For the text-containing cell, return its midpoint in [x, y] coordinate format. 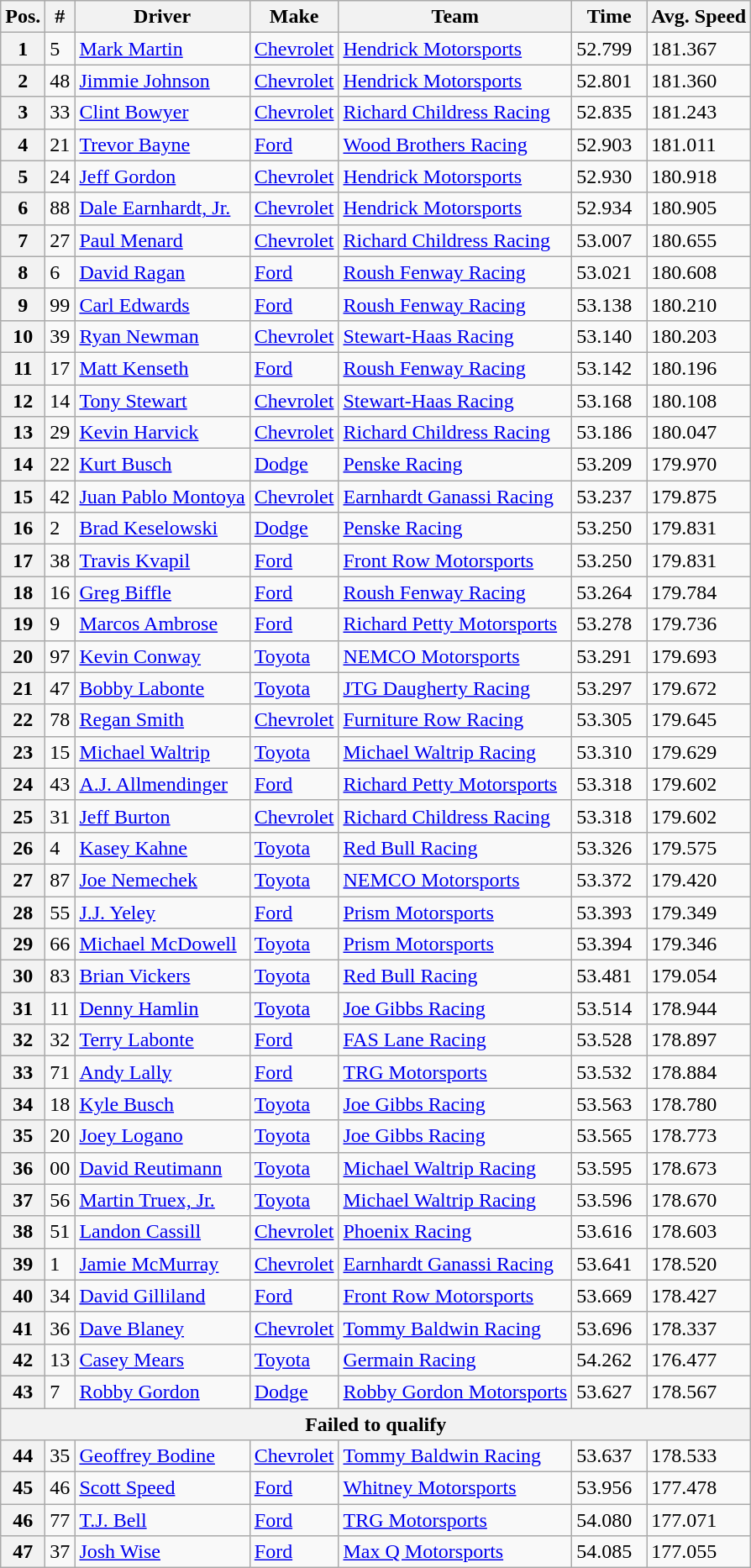
51 [60, 1232]
53.021 [610, 272]
178.773 [699, 1136]
56 [60, 1200]
Whitney Motorsports [455, 1488]
40 [24, 1296]
Matt Kenseth [162, 368]
Martin Truex, Jr. [162, 1200]
19 [24, 624]
177.478 [699, 1488]
54.085 [610, 1552]
Trevor Bayne [162, 145]
53.297 [610, 688]
Make [294, 17]
Max Q Motorsports [455, 1552]
53.168 [610, 401]
52.903 [610, 145]
44 [24, 1456]
53.142 [610, 368]
Casey Mears [162, 1360]
180.047 [699, 433]
Tony Stewart [162, 401]
52.835 [610, 113]
53.305 [610, 720]
179.736 [699, 624]
53.394 [610, 944]
53.637 [610, 1456]
J.J. Yeley [162, 912]
53.310 [610, 752]
Joe Nemechek [162, 880]
00 [60, 1168]
53.514 [610, 1008]
Andy Lally [162, 1072]
177.055 [699, 1552]
53.138 [610, 304]
181.360 [699, 81]
25 [24, 816]
53.481 [610, 976]
Jamie McMurray [162, 1264]
54.262 [610, 1360]
Michael McDowell [162, 944]
53.007 [610, 240]
Jimmie Johnson [162, 81]
53.372 [610, 880]
179.346 [699, 944]
53.596 [610, 1200]
53.326 [610, 848]
8 [24, 272]
12 [24, 401]
Kurt Busch [162, 465]
53.627 [610, 1392]
177.071 [699, 1520]
Jeff Gordon [162, 176]
Kevin Harvick [162, 433]
53.956 [610, 1488]
Michael Waltrip [162, 752]
180.905 [699, 208]
178.897 [699, 1040]
Dave Blaney [162, 1328]
78 [60, 720]
178.884 [699, 1072]
66 [60, 944]
28 [24, 912]
53.528 [610, 1040]
178.673 [699, 1168]
Robby Gordon [162, 1392]
Regan Smith [162, 720]
178.944 [699, 1008]
181.011 [699, 145]
Clint Bowyer [162, 113]
176.477 [699, 1360]
179.672 [699, 688]
Josh Wise [162, 1552]
179.645 [699, 720]
Robby Gordon Motorsports [455, 1392]
26 [24, 848]
10 [24, 336]
David Reutimann [162, 1168]
180.108 [699, 401]
Mark Martin [162, 49]
180.608 [699, 272]
179.349 [699, 912]
53.278 [610, 624]
53.237 [610, 497]
Terry Labonte [162, 1040]
178.567 [699, 1392]
FAS Lane Racing [455, 1040]
179.575 [699, 848]
Furniture Row Racing [455, 720]
53.696 [610, 1328]
87 [60, 880]
Travis Kvapil [162, 560]
179.875 [699, 497]
Pos. [24, 17]
53.264 [610, 592]
Dale Earnhardt, Jr. [162, 208]
83 [60, 976]
Jeff Burton [162, 816]
178.780 [699, 1104]
179.693 [699, 656]
52.799 [610, 49]
Bobby Labonte [162, 688]
Wood Brothers Racing [455, 145]
55 [60, 912]
178.603 [699, 1232]
48 [60, 81]
180.196 [699, 368]
Kyle Busch [162, 1104]
52.934 [610, 208]
23 [24, 752]
Greg Biffle [162, 592]
A.J. Allmendinger [162, 784]
53.595 [610, 1168]
179.970 [699, 465]
T.J. Bell [162, 1520]
97 [60, 656]
Geoffrey Bodine [162, 1456]
178.670 [699, 1200]
Marcos Ambrose [162, 624]
Kasey Kahne [162, 848]
77 [60, 1520]
Phoenix Racing [455, 1232]
David Ragan [162, 272]
Juan Pablo Montoya [162, 497]
Ryan Newman [162, 336]
181.367 [699, 49]
Kevin Conway [162, 656]
Team [455, 17]
178.427 [699, 1296]
53.209 [610, 465]
180.203 [699, 336]
Scott Speed [162, 1488]
Brad Keselowski [162, 529]
Time [610, 17]
53.616 [610, 1232]
181.243 [699, 113]
53.641 [610, 1264]
53.291 [610, 656]
178.337 [699, 1328]
179.420 [699, 880]
# [60, 17]
Germain Racing [455, 1360]
Failed to qualify [376, 1424]
53.565 [610, 1136]
53.669 [610, 1296]
52.930 [610, 176]
99 [60, 304]
Joey Logano [162, 1136]
Avg. Speed [699, 17]
41 [24, 1328]
179.629 [699, 752]
Brian Vickers [162, 976]
53.186 [610, 433]
Carl Edwards [162, 304]
45 [24, 1488]
178.533 [699, 1456]
Driver [162, 17]
53.393 [610, 912]
3 [24, 113]
88 [60, 208]
180.210 [699, 304]
Denny Hamlin [162, 1008]
53.532 [610, 1072]
52.801 [610, 81]
179.784 [699, 592]
JTG Daugherty Racing [455, 688]
71 [60, 1072]
Paul Menard [162, 240]
30 [24, 976]
Landon Cassill [162, 1232]
179.054 [699, 976]
54.080 [610, 1520]
180.918 [699, 176]
178.520 [699, 1264]
53.563 [610, 1104]
David Gilliland [162, 1296]
53.140 [610, 336]
180.655 [699, 240]
